From the cell containing the given text, extract its center point as [x, y] coordinate. 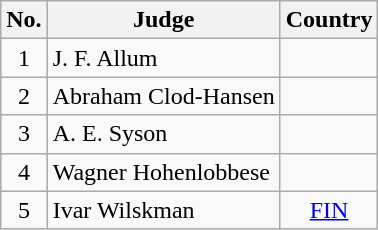
No. [24, 20]
Ivar Wilskman [164, 210]
2 [24, 96]
1 [24, 58]
J. F. Allum [164, 58]
A. E. Syson [164, 134]
FIN [329, 210]
5 [24, 210]
3 [24, 134]
Country [329, 20]
4 [24, 172]
Wagner Hohenlobbese [164, 172]
Judge [164, 20]
Abraham Clod-Hansen [164, 96]
